Search for the cell housing the specified text and yield its (x, y) center coordinate. 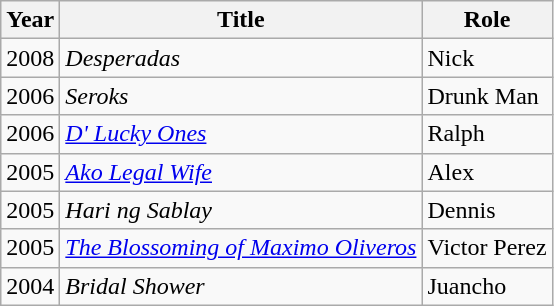
Dennis (487, 210)
Ako Legal Wife (241, 172)
2004 (30, 286)
Desperadas (241, 58)
Seroks (241, 96)
2008 (30, 58)
Hari ng Sablay (241, 210)
Role (487, 20)
Victor Perez (487, 248)
Alex (487, 172)
The Blossoming of Maximo Oliveros (241, 248)
Juancho (487, 286)
D' Lucky Ones (241, 134)
Bridal Shower (241, 286)
Title (241, 20)
Year (30, 20)
Nick (487, 58)
Ralph (487, 134)
Drunk Man (487, 96)
